Return the (X, Y) coordinate for the center point of the cell that contains the specified text.  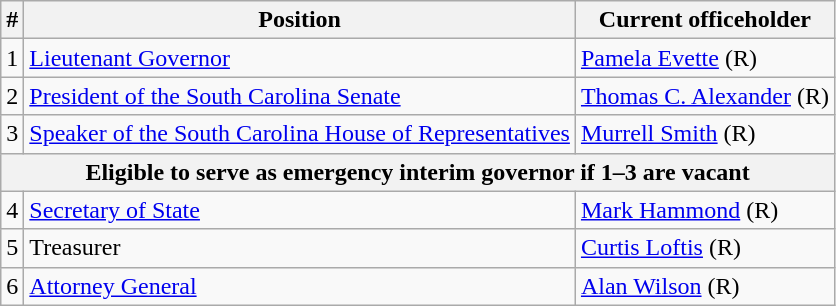
President of the South Carolina Senate (300, 96)
6 (12, 286)
Curtis Loftis (R) (704, 248)
Attorney General (300, 286)
Position (300, 20)
Murrell Smith (R) (704, 134)
Mark Hammond (R) (704, 210)
1 (12, 58)
Pamela Evette (R) (704, 58)
Thomas C. Alexander (R) (704, 96)
3 (12, 134)
2 (12, 96)
Lieutenant Governor (300, 58)
Alan Wilson (R) (704, 286)
Speaker of the South Carolina House of Representatives (300, 134)
5 (12, 248)
Secretary of State (300, 210)
# (12, 20)
Current officeholder (704, 20)
Treasurer (300, 248)
Eligible to serve as emergency interim governor if 1–3 are vacant (418, 172)
4 (12, 210)
